Find where the given text appears and provide that cell's center as (x, y) coordinate. 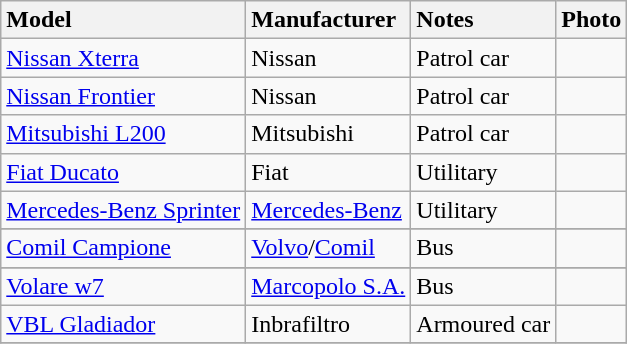
Mercedes-Benz (328, 210)
Mitsubishi L200 (124, 134)
Marcopolo S.A. (328, 286)
VBL Gladiador (124, 324)
Mitsubishi (328, 134)
Notes (484, 20)
Armoured car (484, 324)
Inbrafiltro (328, 324)
Nissan Frontier (124, 96)
Volare w7 (124, 286)
Comil Campione (124, 248)
Volvo/Comil (328, 248)
Manufacturer (328, 20)
Nissan Xterra (124, 58)
Fiat (328, 172)
Mercedes-Benz Sprinter (124, 210)
Fiat Ducato (124, 172)
Photo (592, 20)
Model (124, 20)
